Capture the cell that displays the provided text and extract its [x, y] central coordinate. 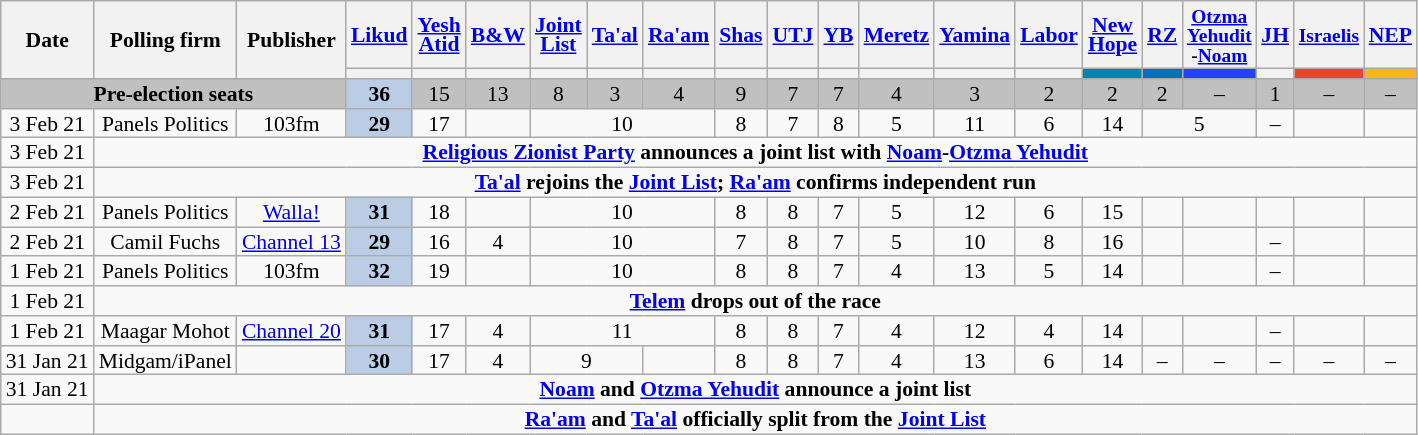
Polling firm [166, 40]
30 [380, 361]
YB [838, 35]
OtzmaYehudit-Noam [1219, 35]
Maagar Mohot [166, 331]
19 [438, 272]
Walla! [292, 213]
Channel 20 [292, 331]
Camil Fuchs [166, 242]
JointList [558, 35]
Pre-election seats [174, 94]
32 [380, 272]
Likud [380, 35]
Telem drops out of the race [756, 301]
18 [438, 213]
JH [1275, 35]
Israelis [1329, 35]
Channel 13 [292, 242]
Publisher [292, 40]
UTJ [794, 35]
Ra'am and Ta'al officially split from the Joint List [756, 420]
NEP [1390, 35]
YeshAtid [438, 35]
Date [48, 40]
RZ [1162, 35]
Ta'al [615, 35]
Ta'al rejoins the Joint List; Ra'am confirms independent run [756, 183]
Shas [740, 35]
Midgam/iPanel [166, 361]
36 [380, 94]
Religious Zionist Party announces a joint list with Noam-Otzma Yehudit [756, 153]
Noam and Otzma Yehudit announce a joint list [756, 390]
1 [1275, 94]
Yamina [974, 35]
Ra'am [678, 35]
Labor [1049, 35]
NewHope [1112, 35]
B&W [498, 35]
Meretz [897, 35]
